Return [X, Y] of the center of cell containing provided text 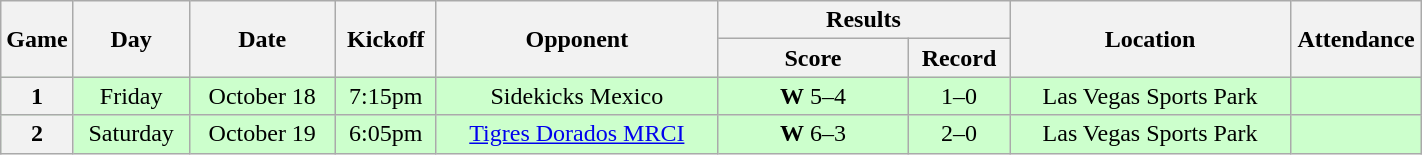
October 18 [262, 96]
Game [37, 39]
October 19 [262, 134]
2 [37, 134]
Kickoff [386, 39]
Friday [131, 96]
Date [262, 39]
W 6–3 [812, 134]
Record [958, 58]
Day [131, 39]
Saturday [131, 134]
Sidekicks Mexico [576, 96]
Opponent [576, 39]
Location [1150, 39]
6:05pm [386, 134]
Tigres Dorados MRCI [576, 134]
Results [863, 20]
2–0 [958, 134]
1 [37, 96]
W 5–4 [812, 96]
Attendance [1356, 39]
Score [812, 58]
7:15pm [386, 96]
1–0 [958, 96]
